Search for the cell housing the specified text and yield its [X, Y] center coordinate. 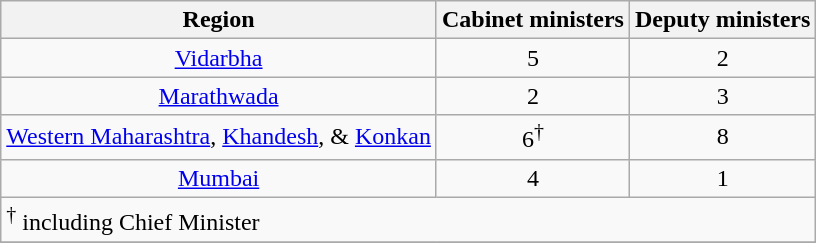
Mumbai [219, 178]
Deputy ministers [722, 20]
5 [532, 58]
6† [532, 138]
4 [532, 178]
Marathwada [219, 96]
8 [722, 138]
3 [722, 96]
Vidarbha [219, 58]
† including Chief Minister [408, 220]
Cabinet ministers [532, 20]
Region [219, 20]
1 [722, 178]
Western Maharashtra, Khandesh, & Konkan [219, 138]
